Scan for the cell matching the given text and deliver its [x, y] coordinate at center. 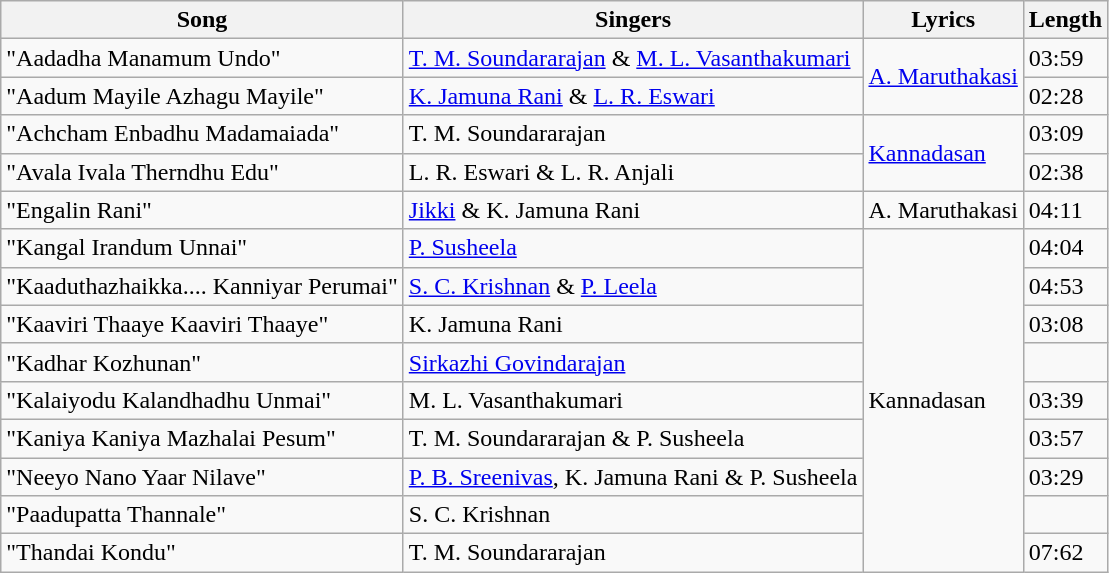
"Aadadha Manamum Undo" [202, 58]
P. Susheela [633, 248]
"Kangal Irandum Unnai" [202, 248]
03:29 [1065, 477]
"Kaniya Kaniya Mazhalai Pesum" [202, 438]
"Paadupatta Thannale" [202, 515]
M. L. Vasanthakumari [633, 400]
"Kadhar Kozhunan" [202, 362]
03:09 [1065, 134]
K. Jamuna Rani & L. R. Eswari [633, 96]
03:08 [1065, 324]
"Thandai Kondu" [202, 553]
"Kaaduthazhaikka.... Kanniyar Perumai" [202, 286]
04:11 [1065, 210]
P. B. Sreenivas, K. Jamuna Rani & P. Susheela [633, 477]
K. Jamuna Rani [633, 324]
03:59 [1065, 58]
Lyrics [943, 20]
T. M. Soundararajan & M. L. Vasanthakumari [633, 58]
"Aadum Mayile Azhagu Mayile" [202, 96]
"Engalin Rani" [202, 210]
03:39 [1065, 400]
L. R. Eswari & L. R. Anjali [633, 172]
"Kalaiyodu Kalandhadhu Unmai" [202, 400]
07:62 [1065, 553]
Song [202, 20]
03:57 [1065, 438]
02:38 [1065, 172]
04:53 [1065, 286]
Sirkazhi Govindarajan [633, 362]
S. C. Krishnan & P. Leela [633, 286]
T. M. Soundararajan & P. Susheela [633, 438]
Jikki & K. Jamuna Rani [633, 210]
Singers [633, 20]
"Kaaviri Thaaye Kaaviri Thaaye" [202, 324]
S. C. Krishnan [633, 515]
02:28 [1065, 96]
Length [1065, 20]
"Avala Ivala Therndhu Edu" [202, 172]
04:04 [1065, 248]
"Neeyo Nano Yaar Nilave" [202, 477]
"Achcham Enbadhu Madamaiada" [202, 134]
